Determine the [x, y] coordinate at the center of the cell enclosing the given text.  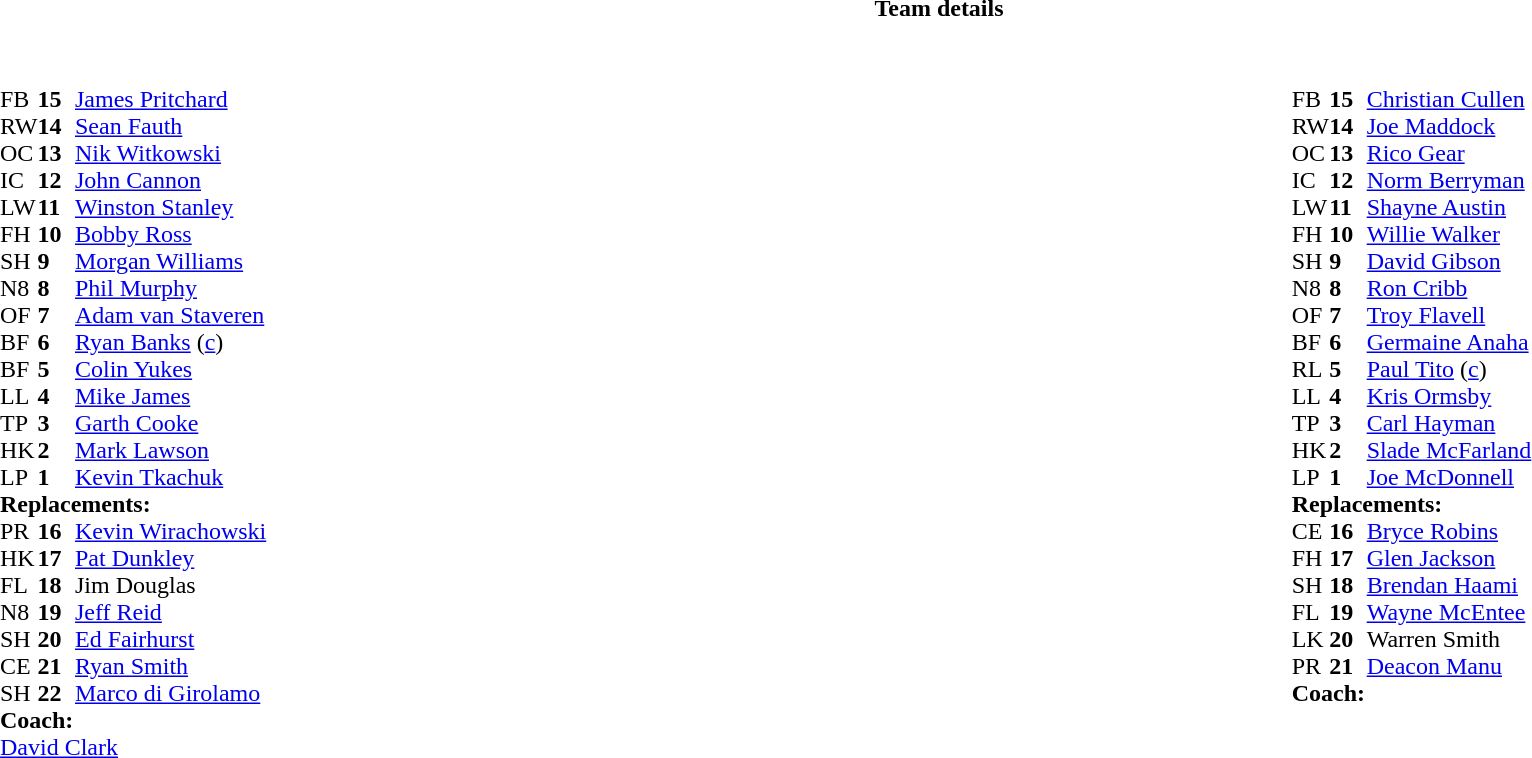
Nik Witkowski [170, 154]
Christian Cullen [1450, 100]
Marco di Girolamo [170, 694]
RL [1311, 370]
John Cannon [170, 180]
Jeff Reid [170, 612]
Wayne McEntee [1450, 612]
Carl Hayman [1450, 424]
Ryan Smith [170, 666]
Mark Lawson [170, 450]
Brendan Haami [1450, 586]
Glen Jackson [1450, 558]
Ron Cribb [1450, 288]
Slade McFarland [1450, 450]
Shayne Austin [1450, 208]
Kris Ormsby [1450, 396]
Ed Fairhurst [170, 640]
Joe McDonnell [1450, 478]
Sean Fauth [170, 126]
Pat Dunkley [170, 558]
Phil Murphy [170, 288]
Norm Berryman [1450, 180]
Colin Yukes [170, 370]
Warren Smith [1450, 640]
Adam van Staveren [170, 316]
22 [57, 694]
Germaine Anaha [1450, 342]
Kevin Wirachowski [170, 532]
Bryce Robins [1450, 532]
LK [1311, 640]
Deacon Manu [1450, 666]
Willie Walker [1450, 234]
Ryan Banks (c) [170, 342]
Rico Gear [1450, 154]
Morgan Williams [170, 262]
Garth Cooke [170, 424]
Kevin Tkachuk [170, 478]
Jim Douglas [170, 586]
Winston Stanley [170, 208]
Paul Tito (c) [1450, 370]
Joe Maddock [1450, 126]
David Gibson [1450, 262]
Troy Flavell [1450, 316]
Bobby Ross [170, 234]
James Pritchard [170, 100]
Mike James [170, 396]
